Find where the given text appears and provide that cell's center as (X, Y) coordinate. 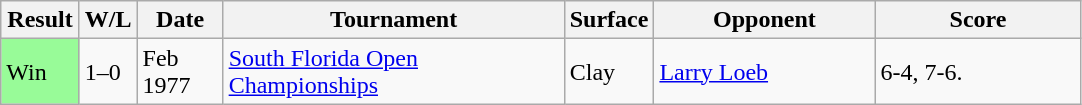
Opponent (764, 20)
6-4, 7-6. (978, 72)
Feb 1977 (180, 72)
Date (180, 20)
Win (40, 72)
Tournament (394, 20)
Score (978, 20)
W/L (108, 20)
South Florida Open Championships (394, 72)
Larry Loeb (764, 72)
Result (40, 20)
Surface (609, 20)
1–0 (108, 72)
Clay (609, 72)
